Return (X, Y) of the center of cell containing provided text 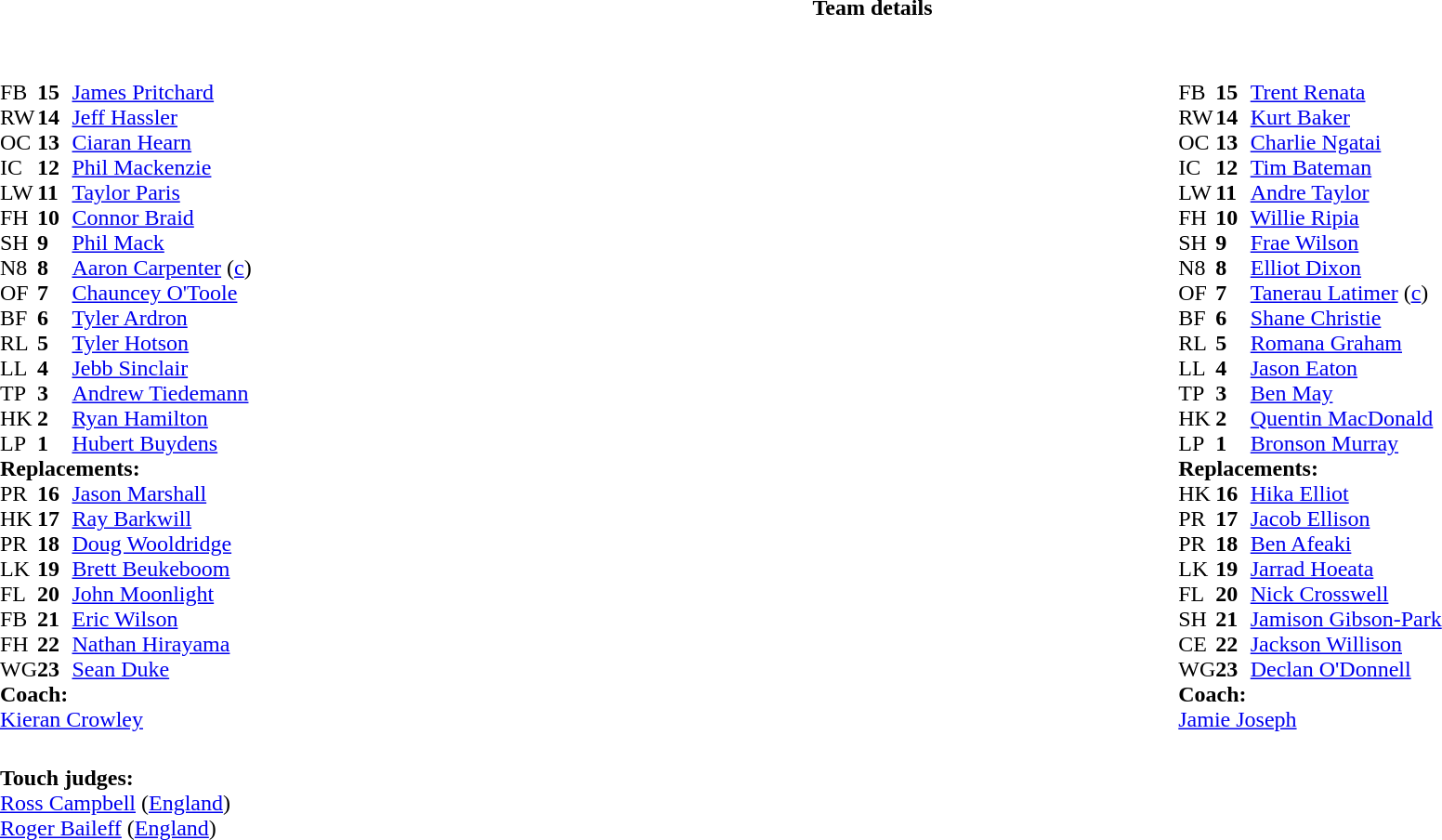
Chauncey O'Toole (162, 294)
Ray Barkwill (162, 518)
Tanerau Latimer (c) (1346, 294)
Taylor Paris (162, 193)
Sean Duke (162, 669)
Ciaran Hearn (162, 143)
Romana Graham (1346, 344)
Jason Eaton (1346, 368)
Ben May (1346, 394)
John Moonlight (162, 595)
Nathan Hirayama (162, 645)
Jamie Joseph (1310, 719)
Eric Wilson (162, 619)
Bronson Murray (1346, 444)
Jacob Ellison (1346, 518)
Nick Crosswell (1346, 595)
Jeff Hassler (162, 117)
Connor Braid (162, 217)
Jebb Sinclair (162, 368)
Phil Mackenzie (162, 167)
Frae Wilson (1346, 243)
Declan O'Donnell (1346, 669)
Ryan Hamilton (162, 418)
Quentin MacDonald (1346, 418)
Tyler Ardron (162, 318)
Andrew Tiedemann (162, 394)
Kurt Baker (1346, 117)
Jason Marshall (162, 494)
Aaron Carpenter (c) (162, 268)
Tim Bateman (1346, 167)
Phil Mack (162, 243)
Ben Afeaki (1346, 545)
Jamison Gibson-Park (1346, 619)
Kieran Crowley (126, 719)
CE (1197, 645)
Hubert Buydens (162, 444)
Shane Christie (1346, 318)
Andre Taylor (1346, 193)
Tyler Hotson (162, 344)
Jackson Willison (1346, 645)
Willie Ripia (1346, 217)
Elliot Dixon (1346, 268)
Hika Elliot (1346, 494)
Trent Renata (1346, 93)
Brett Beukeboom (162, 569)
James Pritchard (162, 93)
Jarrad Hoeata (1346, 569)
Charlie Ngatai (1346, 143)
Doug Wooldridge (162, 545)
